For the text-containing cell, return its midpoint in [X, Y] coordinate format. 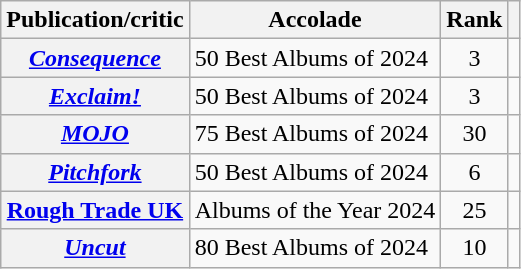
Consequence [95, 58]
30 [474, 134]
Pitchfork [95, 172]
25 [474, 210]
Rank [474, 20]
Accolade [315, 20]
Uncut [95, 248]
80 Best Albums of 2024 [315, 248]
MOJO [95, 134]
10 [474, 248]
Exclaim! [95, 96]
Publication/critic [95, 20]
Rough Trade UK [95, 210]
75 Best Albums of 2024 [315, 134]
Albums of the Year 2024 [315, 210]
6 [474, 172]
